Identify which cell holds the provided text, then report its (x, y) central coordinate. 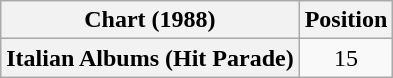
Italian Albums (Hit Parade) (150, 58)
Position (346, 20)
15 (346, 58)
Chart (1988) (150, 20)
